Return the (x, y) coordinate for the center point of the cell that contains the specified text.  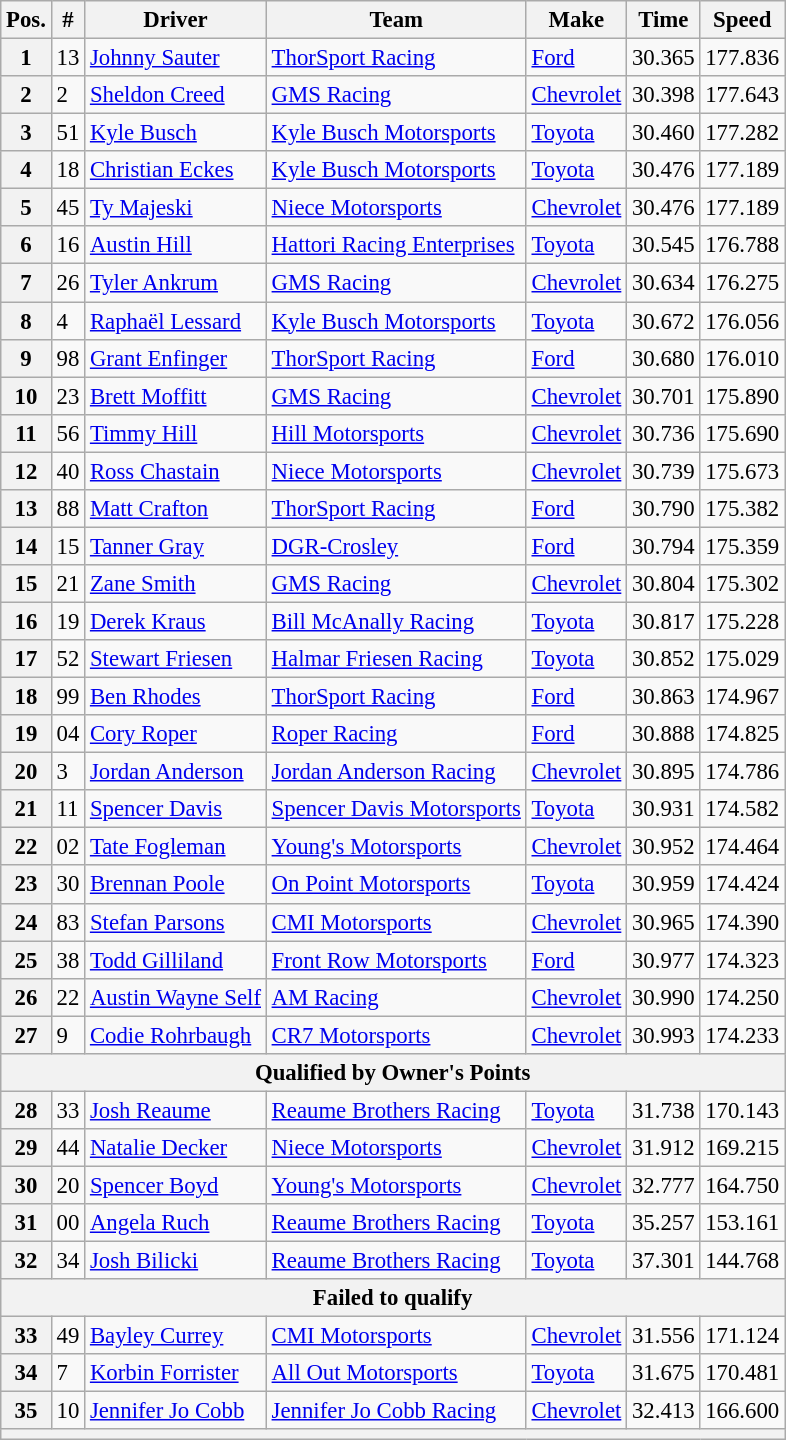
30.701 (664, 396)
30.398 (664, 95)
Natalie Decker (176, 1148)
04 (68, 734)
Sheldon Creed (176, 95)
Austin Hill (176, 245)
Tate Fogleman (176, 847)
27 (26, 1035)
12 (26, 471)
38 (68, 960)
Spencer Davis (176, 809)
Failed to qualify (393, 1298)
164.750 (742, 1185)
45 (68, 208)
Jordan Anderson (176, 772)
Korbin Forrister (176, 1373)
Brett Moffitt (176, 396)
175.673 (742, 471)
Halmar Friesen Racing (396, 659)
Bayley Currey (176, 1336)
28 (26, 1110)
35.257 (664, 1223)
Tanner Gray (176, 546)
32.777 (664, 1185)
Stefan Parsons (176, 922)
175.029 (742, 659)
Ty Majeski (176, 208)
Team (396, 20)
174.424 (742, 885)
Qualified by Owner's Points (393, 1073)
Front Row Motorsports (396, 960)
Stewart Friesen (176, 659)
6 (26, 245)
30.959 (664, 885)
Time (664, 20)
Raphaël Lessard (176, 321)
Josh Bilicki (176, 1261)
Timmy Hill (176, 433)
Grant Enfinger (176, 358)
30.634 (664, 283)
00 (68, 1223)
1 (26, 58)
30.545 (664, 245)
175.228 (742, 621)
Brennan Poole (176, 885)
99 (68, 697)
31.738 (664, 1110)
DGR-Crosley (396, 546)
176.275 (742, 283)
Derek Kraus (176, 621)
Christian Eckes (176, 170)
17 (26, 659)
Zane Smith (176, 584)
All Out Motorsports (396, 1373)
175.690 (742, 433)
31.675 (664, 1373)
On Point Motorsports (396, 885)
30.736 (664, 433)
Jennifer Jo Cobb Racing (396, 1411)
176.788 (742, 245)
30.739 (664, 471)
Speed (742, 20)
37.301 (664, 1261)
176.010 (742, 358)
174.786 (742, 772)
175.302 (742, 584)
Jennifer Jo Cobb (176, 1411)
171.124 (742, 1336)
30.460 (664, 133)
Spencer Boyd (176, 1185)
02 (68, 847)
Josh Reaume (176, 1110)
30.990 (664, 997)
5 (26, 208)
175.382 (742, 509)
Tyler Ankrum (176, 283)
98 (68, 358)
25 (26, 960)
30.863 (664, 697)
CR7 Motorsports (396, 1035)
30.952 (664, 847)
177.643 (742, 95)
166.600 (742, 1411)
30.852 (664, 659)
88 (68, 509)
Jordan Anderson Racing (396, 772)
52 (68, 659)
30.817 (664, 621)
174.250 (742, 997)
Johnny Sauter (176, 58)
AM Racing (396, 997)
Ben Rhodes (176, 697)
Todd Gilliland (176, 960)
44 (68, 1148)
# (68, 20)
51 (68, 133)
Bill McAnally Racing (396, 621)
Roper Racing (396, 734)
30.965 (664, 922)
30.977 (664, 960)
175.890 (742, 396)
174.582 (742, 809)
56 (68, 433)
Spencer Davis Motorsports (396, 809)
174.323 (742, 960)
49 (68, 1336)
40 (68, 471)
Angela Ruch (176, 1223)
153.161 (742, 1223)
Cory Roper (176, 734)
31.912 (664, 1148)
30.931 (664, 809)
35 (26, 1411)
30.895 (664, 772)
174.825 (742, 734)
174.967 (742, 697)
Hill Motorsports (396, 433)
32 (26, 1261)
Hattori Racing Enterprises (396, 245)
30.680 (664, 358)
30.888 (664, 734)
176.056 (742, 321)
177.282 (742, 133)
31 (26, 1223)
32.413 (664, 1411)
174.233 (742, 1035)
174.390 (742, 922)
8 (26, 321)
30.993 (664, 1035)
Driver (176, 20)
31.556 (664, 1336)
24 (26, 922)
174.464 (742, 847)
Matt Crafton (176, 509)
Make (576, 20)
30.790 (664, 509)
30.365 (664, 58)
Austin Wayne Self (176, 997)
29 (26, 1148)
Ross Chastain (176, 471)
170.481 (742, 1373)
175.359 (742, 546)
170.143 (742, 1110)
30.794 (664, 546)
Pos. (26, 20)
144.768 (742, 1261)
14 (26, 546)
30.672 (664, 321)
Kyle Busch (176, 133)
Codie Rohrbaugh (176, 1035)
30.804 (664, 584)
169.215 (742, 1148)
177.836 (742, 58)
83 (68, 922)
